Return the [X, Y] coordinate for the center point of the cell that contains the specified text.  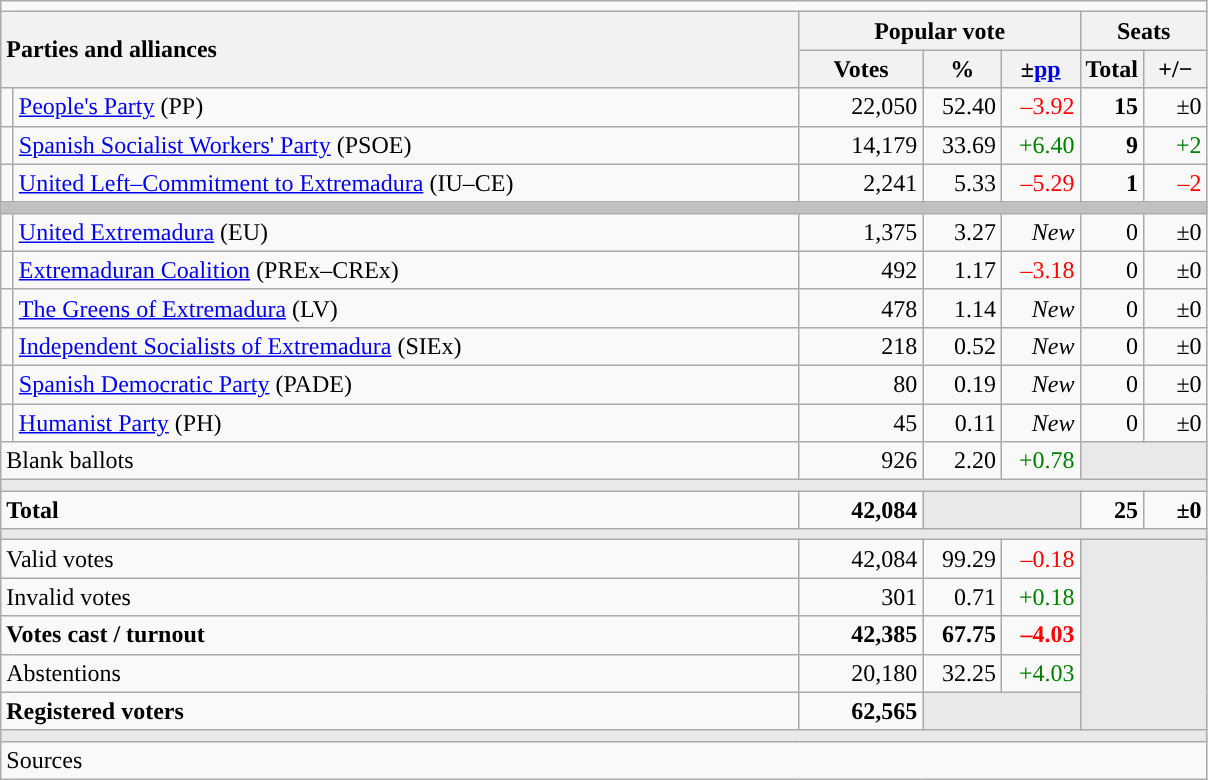
+6.40 [1040, 145]
Extremaduran Coalition (PREx–CREx) [406, 270]
+0.18 [1040, 597]
62,565 [861, 711]
20,180 [861, 673]
% [962, 69]
Votes [861, 69]
67.75 [962, 635]
14,179 [861, 145]
0.19 [962, 384]
–0.18 [1040, 559]
301 [861, 597]
22,050 [861, 107]
The Greens of Extremadura (LV) [406, 308]
Abstentions [400, 673]
0.52 [962, 346]
Blank ballots [400, 461]
–3.18 [1040, 270]
People's Party (PP) [406, 107]
Independent Socialists of Extremadura (SIEx) [406, 346]
492 [861, 270]
5.33 [962, 183]
–4.03 [1040, 635]
32.25 [962, 673]
Humanist Party (PH) [406, 423]
Spanish Socialist Workers' Party (PSOE) [406, 145]
1.14 [962, 308]
2.20 [962, 461]
80 [861, 384]
–3.92 [1040, 107]
United Extremadura (EU) [406, 232]
+4.03 [1040, 673]
218 [861, 346]
33.69 [962, 145]
Spanish Democratic Party (PADE) [406, 384]
1 [1112, 183]
3.27 [962, 232]
–2 [1176, 183]
Seats [1144, 31]
United Left–Commitment to Extremadura (IU–CE) [406, 183]
Sources [604, 760]
–5.29 [1040, 183]
1.17 [962, 270]
Valid votes [400, 559]
25 [1112, 510]
9 [1112, 145]
478 [861, 308]
+2 [1176, 145]
2,241 [861, 183]
0.71 [962, 597]
52.40 [962, 107]
Popular vote [940, 31]
Invalid votes [400, 597]
Parties and alliances [400, 50]
+/− [1176, 69]
Registered voters [400, 711]
0.11 [962, 423]
926 [861, 461]
+0.78 [1040, 461]
±pp [1040, 69]
45 [861, 423]
42,385 [861, 635]
15 [1112, 107]
Votes cast / turnout [400, 635]
99.29 [962, 559]
1,375 [861, 232]
